Find where the given text appears and provide that cell's center as (X, Y) coordinate. 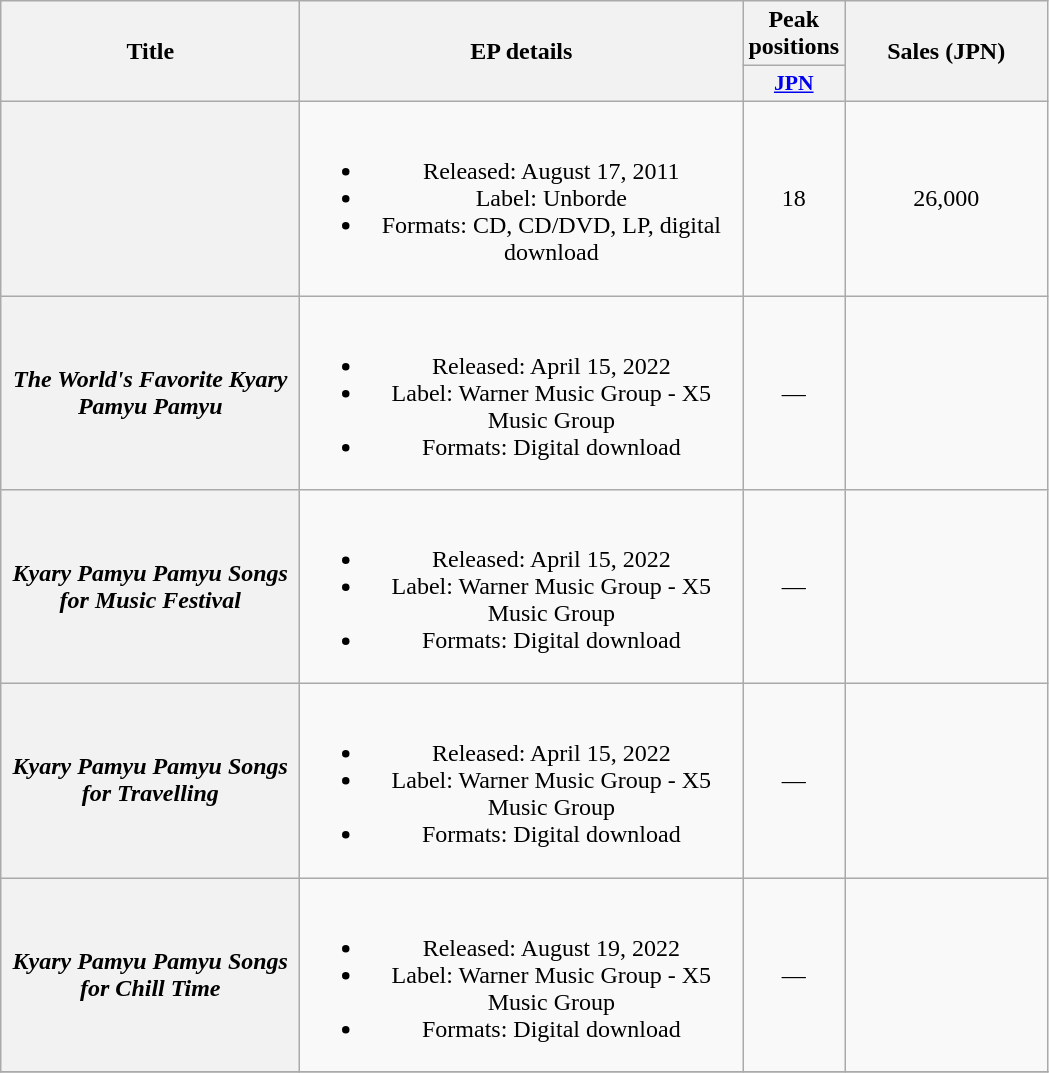
Released: August 17, 2011 Label: UnbordeFormats: CD, CD/DVD, LP, digital download (522, 198)
Title (150, 52)
Peak positions (794, 34)
The World's Favorite Kyary Pamyu Pamyu (150, 393)
Released: August 19, 2022 Label: Warner Music Group - X5 Music GroupFormats: Digital download (522, 975)
Kyary Pamyu Pamyu Songs for Chill Time (150, 975)
Kyary Pamyu Pamyu Songs for Travelling (150, 781)
26,000 (946, 198)
JPN (794, 84)
Sales (JPN) (946, 52)
18 (794, 198)
Kyary Pamyu Pamyu Songs for Music Festival (150, 587)
EP details (522, 52)
